Pinpoint the cell where the given text exists, returning its (x, y) midpoint coordinate. 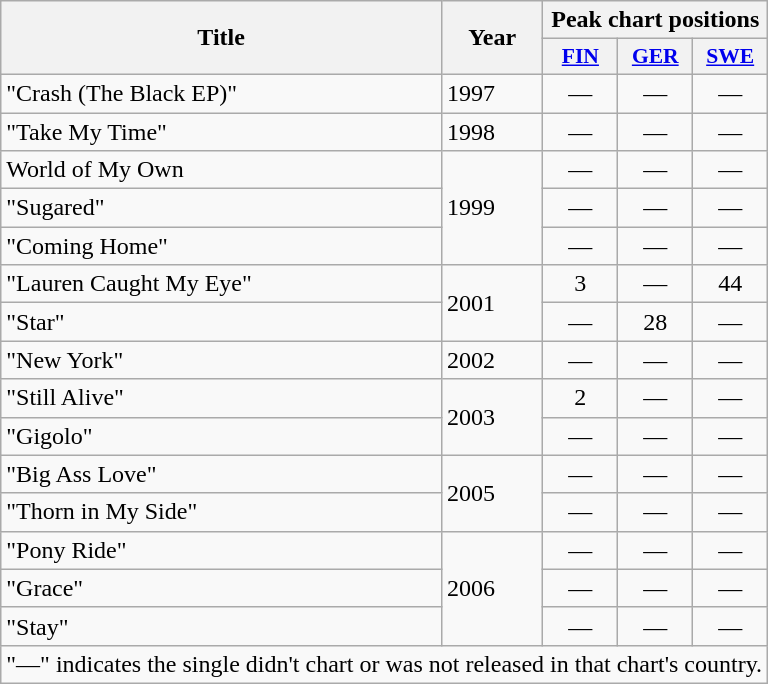
"Stay" (222, 626)
28 (656, 322)
GER (656, 57)
"Grace" (222, 588)
"—" indicates the single didn't chart or was not released in that chart's country. (384, 664)
1997 (492, 93)
"Sugared" (222, 208)
1998 (492, 131)
World of My Own (222, 170)
"Still Alive" (222, 398)
1999 (492, 208)
"Big Ass Love" (222, 474)
2001 (492, 303)
"New York" (222, 360)
SWE (730, 57)
2003 (492, 417)
2002 (492, 360)
"Pony Ride" (222, 550)
Title (222, 38)
2 (580, 398)
"Crash (The Black EP)" (222, 93)
FIN (580, 57)
2006 (492, 588)
"Thorn in My Side" (222, 512)
"Star" (222, 322)
3 (580, 284)
"Lauren Caught My Eye" (222, 284)
2005 (492, 493)
"Coming Home" (222, 246)
"Take My Time" (222, 131)
Year (492, 38)
44 (730, 284)
Peak chart positions (656, 20)
"Gigolo" (222, 436)
